Find where the given text appears and provide that cell's center as [x, y] coordinate. 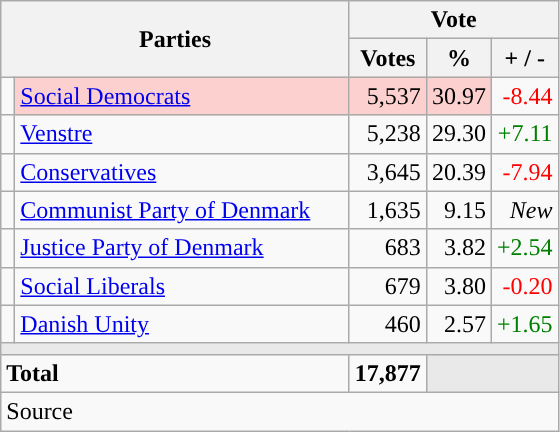
Venstre [182, 134]
+2.54 [524, 248]
Social Democrats [182, 96]
Danish Unity [182, 324]
683 [388, 248]
-8.44 [524, 96]
30.97 [458, 96]
Votes [388, 58]
Source [280, 411]
679 [388, 286]
2.57 [458, 324]
Vote [454, 20]
Justice Party of Denmark [182, 248]
Parties [176, 39]
Conservatives [182, 172]
3,645 [388, 172]
1,635 [388, 210]
29.30 [458, 134]
-0.20 [524, 286]
+ / - [524, 58]
+1.65 [524, 324]
-7.94 [524, 172]
Communist Party of Denmark [182, 210]
9.15 [458, 210]
20.39 [458, 172]
+7.11 [524, 134]
5,537 [388, 96]
% [458, 58]
460 [388, 324]
3.82 [458, 248]
5,238 [388, 134]
3.80 [458, 286]
Total [176, 373]
New [524, 210]
Social Liberals [182, 286]
17,877 [388, 373]
